Locate the cell with the specified text and output its (x, y) center coordinate. 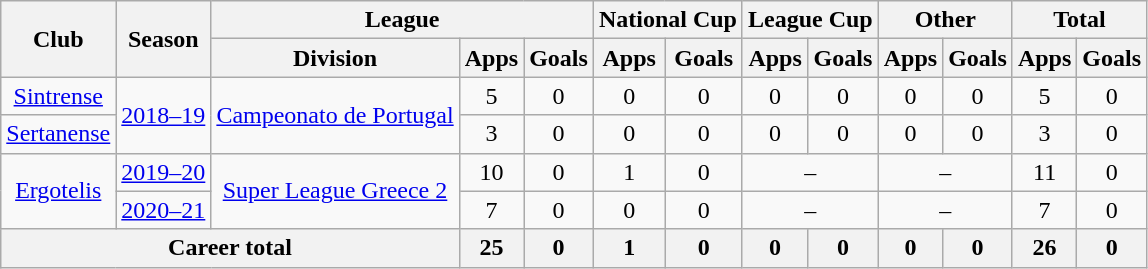
2019–20 (164, 172)
26 (1044, 248)
Ergotelis (58, 191)
Sertanense (58, 134)
Club (58, 39)
10 (491, 172)
25 (491, 248)
Season (164, 39)
Total (1079, 20)
Sintrense (58, 96)
2020–21 (164, 210)
League Cup (810, 20)
Division (335, 58)
2018–19 (164, 115)
League (402, 20)
Other (945, 20)
Career total (230, 248)
11 (1044, 172)
National Cup (668, 20)
Super League Greece 2 (335, 191)
Campeonato de Portugal (335, 115)
